Scan for the cell matching the given text and deliver its [x, y] coordinate at center. 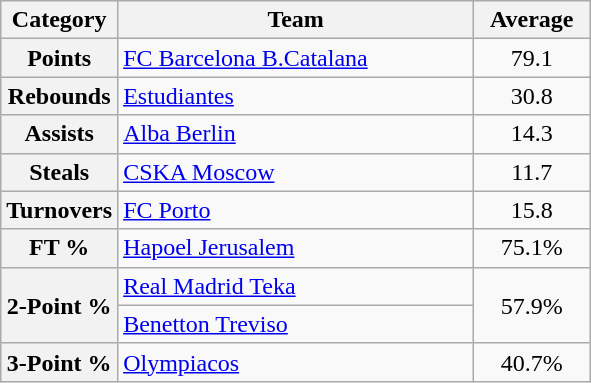
Team [296, 20]
Turnovers [60, 210]
40.7% [532, 362]
30.8 [532, 96]
FC Barcelona B.Catalana [296, 58]
57.9% [532, 305]
CSKA Moscow [296, 172]
Average [532, 20]
Category [60, 20]
Assists [60, 134]
75.1% [532, 248]
Rebounds [60, 96]
Hapoel Jerusalem [296, 248]
Points [60, 58]
FT % [60, 248]
Steals [60, 172]
79.1 [532, 58]
Estudiantes [296, 96]
3-Point % [60, 362]
FC Porto [296, 210]
11.7 [532, 172]
Olympiacos [296, 362]
Benetton Treviso [296, 324]
Alba Berlin [296, 134]
2-Point % [60, 305]
15.8 [532, 210]
Real Madrid Teka [296, 286]
14.3 [532, 134]
